For the text-containing cell, return its midpoint in (X, Y) coordinate format. 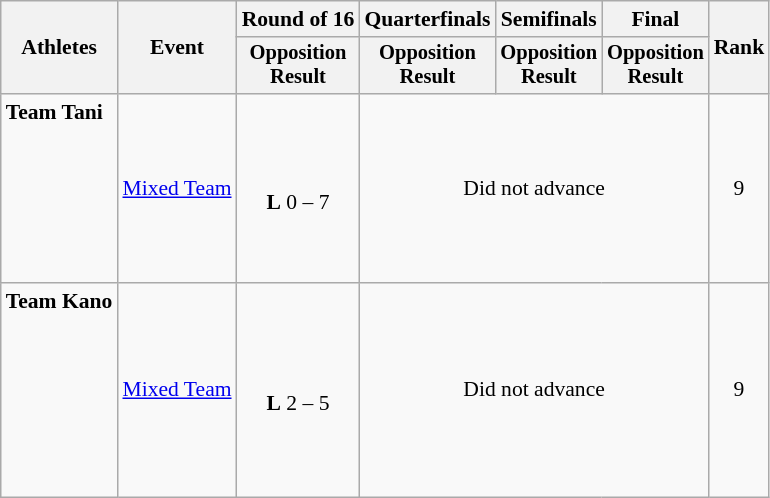
L 2 – 5 (298, 390)
Rank (740, 48)
Team Kano (60, 390)
Team Tani (60, 188)
Event (176, 48)
Athletes (60, 48)
Round of 16 (298, 19)
Final (656, 19)
L 0 – 7 (298, 188)
Semifinals (548, 19)
Quarterfinals (427, 19)
